Detect which cell encompasses the target text, then output its (X, Y) center coordinate. 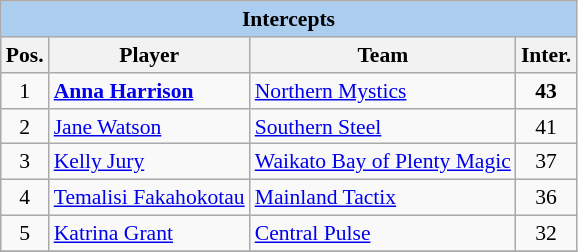
Central Pulse (383, 233)
32 (546, 233)
4 (25, 197)
Inter. (546, 55)
5 (25, 233)
43 (546, 91)
36 (546, 197)
Pos. (25, 55)
Intercepts (288, 19)
2 (25, 126)
1 (25, 91)
Jane Watson (150, 126)
Anna Harrison (150, 91)
Waikato Bay of Plenty Magic (383, 162)
Katrina Grant (150, 233)
Mainland Tactix (383, 197)
Southern Steel (383, 126)
37 (546, 162)
Player (150, 55)
41 (546, 126)
Northern Mystics (383, 91)
Kelly Jury (150, 162)
3 (25, 162)
Team (383, 55)
Temalisi Fakahokotau (150, 197)
